Provide the [x, y] coordinate of the cell's center where the given text is located.  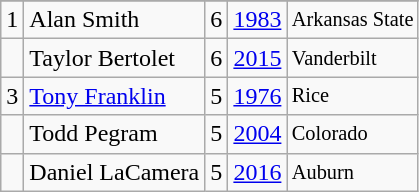
Colorado [352, 134]
2004 [258, 134]
2016 [258, 172]
1976 [258, 96]
Daniel LaCamera [114, 172]
1 [12, 20]
Taylor Bertolet [114, 58]
Auburn [352, 172]
2015 [258, 58]
Arkansas State [352, 20]
Todd Pegram [114, 134]
Vanderbilt [352, 58]
Rice [352, 96]
Tony Franklin [114, 96]
3 [12, 96]
1983 [258, 20]
Alan Smith [114, 20]
